Search for the cell housing the specified text and yield its (x, y) center coordinate. 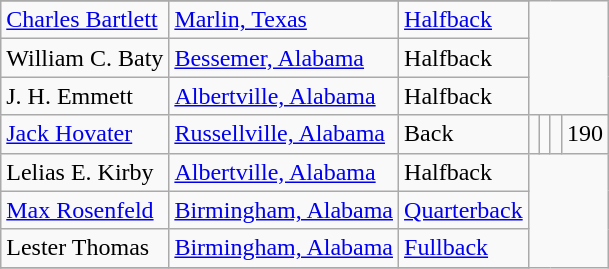
Back (464, 134)
J. H. Emmett (85, 96)
Marlin, Texas (284, 20)
Bessemer, Alabama (284, 58)
Jack Hovater (85, 134)
Charles Bartlett (85, 20)
Russellville, Alabama (284, 134)
190 (584, 134)
Lester Thomas (85, 248)
Fullback (464, 248)
William C. Baty (85, 58)
Lelias E. Kirby (85, 172)
Quarterback (464, 210)
Max Rosenfeld (85, 210)
